Find where the given text appears and provide that cell's center as (x, y) coordinate. 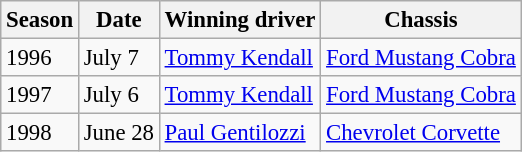
June 28 (118, 133)
Chassis (421, 20)
Chevrolet Corvette (421, 133)
Date (118, 20)
July 7 (118, 58)
July 6 (118, 95)
Winning driver (240, 20)
1996 (40, 58)
Paul Gentilozzi (240, 133)
Season (40, 20)
1998 (40, 133)
1997 (40, 95)
